Return (x, y) of the center of cell containing provided text 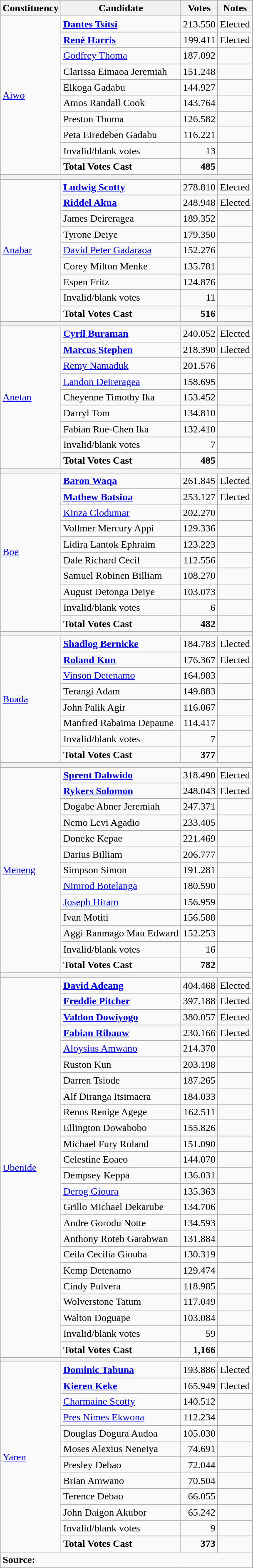
135.781 (199, 266)
151.248 (199, 72)
179.350 (199, 235)
Riddel Akua (121, 203)
Anthony Roteb Garabwan (121, 1239)
218.390 (199, 350)
Roland Kun (121, 660)
164.983 (199, 676)
152.276 (199, 250)
Manfred Rabaima Depaune (121, 723)
Presley Debao (121, 1465)
131.884 (199, 1239)
233.405 (199, 822)
116.067 (199, 707)
Charmaine Scotty (121, 1402)
123.223 (199, 544)
Brian Amwano (121, 1481)
129.336 (199, 528)
180.590 (199, 886)
247.371 (199, 807)
103.073 (199, 592)
Douglas Dogura Audoa (121, 1433)
Pres Nimes Ekwona (121, 1417)
151.090 (199, 1144)
Fabian Ribauw (121, 1033)
129.474 (199, 1270)
Andre Gorodu Notte (121, 1223)
Anetan (31, 398)
191.281 (199, 870)
149.883 (199, 691)
134.593 (199, 1223)
Ubenide (31, 1168)
248.948 (199, 203)
118.985 (199, 1286)
Derog Gioura (121, 1191)
261.845 (199, 481)
156.959 (199, 902)
Grillo Michael Dekarube (121, 1207)
Boe (31, 552)
Aloysius Amwano (121, 1049)
Peta Eiredeben Gadabu (121, 135)
John Daigon Akubor (121, 1512)
143.764 (199, 103)
Terangi Adam (121, 691)
Walton Doguape (121, 1318)
184.033 (199, 1096)
165.949 (199, 1386)
Anabar (31, 250)
Alf Diranga Itsimaera (121, 1096)
203.198 (199, 1064)
482 (199, 623)
Kemp Detenamo (121, 1270)
Ceila Cecilia Giouba (121, 1254)
Terence Debao (121, 1496)
134.706 (199, 1207)
112.234 (199, 1417)
Amos Randall Cook (121, 103)
516 (199, 314)
124.876 (199, 282)
Vinson Detenamo (121, 676)
Dempsey Keppa (121, 1175)
Baron Waqa (121, 481)
Landon Deireragea (121, 381)
116.221 (199, 135)
201.576 (199, 365)
59 (199, 1333)
193.886 (199, 1370)
Simpson Simon (121, 870)
Ludwig Scotty (121, 187)
Dantes Tsitsi (121, 24)
9 (199, 1528)
Mathew Batsiua (121, 497)
Preston Thoma (121, 119)
373 (199, 1544)
65.242 (199, 1512)
184.783 (199, 644)
Tyrone Deiye (121, 235)
70.504 (199, 1481)
Rykers Solomon (121, 791)
253.127 (199, 497)
152.253 (199, 933)
Espen Fritz (121, 282)
117.049 (199, 1302)
James Deireragea (121, 219)
Renos Renige Agege (121, 1112)
Doneke Kepae (121, 838)
John Palik Agir (121, 707)
Moses Alexius Neneiya (121, 1449)
Source: (126, 1560)
6 (199, 607)
Constituency (31, 8)
397.188 (199, 1001)
Vollmer Mercury Appi (121, 528)
377 (199, 755)
135.363 (199, 1191)
Celestine Eoaeo (121, 1160)
Meneng (31, 870)
Lidira Lantok Ephraim (121, 544)
Notes (235, 8)
230.166 (199, 1033)
318.490 (199, 775)
Dominic Tabuna (121, 1370)
112.556 (199, 560)
16 (199, 949)
August Detonga Deiye (121, 592)
74.691 (199, 1449)
Ellington Dowabobo (121, 1128)
Darryl Tom (121, 413)
13 (199, 151)
213.550 (199, 24)
240.052 (199, 334)
156.588 (199, 918)
Yaren (31, 1457)
72.044 (199, 1465)
1,166 (199, 1349)
248.043 (199, 791)
Nimrod Botelanga (121, 886)
Aiwo (31, 96)
Corey Milton Menke (121, 266)
11 (199, 298)
404.468 (199, 985)
Michael Fury Roland (121, 1144)
187.092 (199, 56)
162.511 (199, 1112)
René Harris (121, 40)
221.469 (199, 838)
132.410 (199, 429)
Cheyenne Timothy Ika (121, 397)
144.070 (199, 1160)
199.411 (199, 40)
Darren Tsiode (121, 1080)
206.777 (199, 854)
Ivan Motiti (121, 918)
126.582 (199, 119)
155.826 (199, 1128)
380.057 (199, 1017)
105.030 (199, 1433)
Sprent Dabwido (121, 775)
Aggi Ranmago Mau Edward (121, 933)
Ruston Kun (121, 1064)
Votes (199, 8)
108.270 (199, 576)
187.265 (199, 1080)
Samuel Robinen Billiam (121, 576)
153.452 (199, 397)
Elkoga Gadabu (121, 87)
Joseph Hiram (121, 902)
176.367 (199, 660)
189.352 (199, 219)
140.512 (199, 1402)
Cindy Pulvera (121, 1286)
Freddie Pitcher (121, 1001)
Valdon Dowiyogo (121, 1017)
David Peter Gadaraoa (121, 250)
66.055 (199, 1496)
103.084 (199, 1318)
144.927 (199, 87)
Shadlog Bernicke (121, 644)
Godfrey Thoma (121, 56)
Kieren Keke (121, 1386)
134.810 (199, 413)
782 (199, 965)
278.810 (199, 187)
Cyril Buraman (121, 334)
David Adeang (121, 985)
158.695 (199, 381)
Dogabe Abner Jeremiah (121, 807)
Buada (31, 699)
Candidate (121, 8)
Clarissa Eimaoa Jeremiah (121, 72)
130.319 (199, 1254)
Nemo Levi Agadio (121, 822)
Darius Billiam (121, 854)
214.370 (199, 1049)
114.417 (199, 723)
Remy Namaduk (121, 365)
136.031 (199, 1175)
202.270 (199, 513)
Dale Richard Cecil (121, 560)
Marcus Stephen (121, 350)
Kinza Clodumar (121, 513)
Wolverstone Tatum (121, 1302)
Fabian Rue-Chen Ika (121, 429)
